From the cell containing the given text, extract its center point as [X, Y] coordinate. 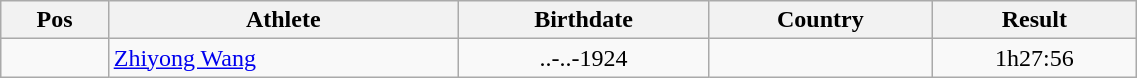
Pos [54, 20]
1h27:56 [1034, 58]
Birthdate [584, 20]
Zhiyong Wang [283, 58]
Country [820, 20]
..-..-1924 [584, 58]
Result [1034, 20]
Athlete [283, 20]
